Return (X, Y) of the center of cell containing provided text 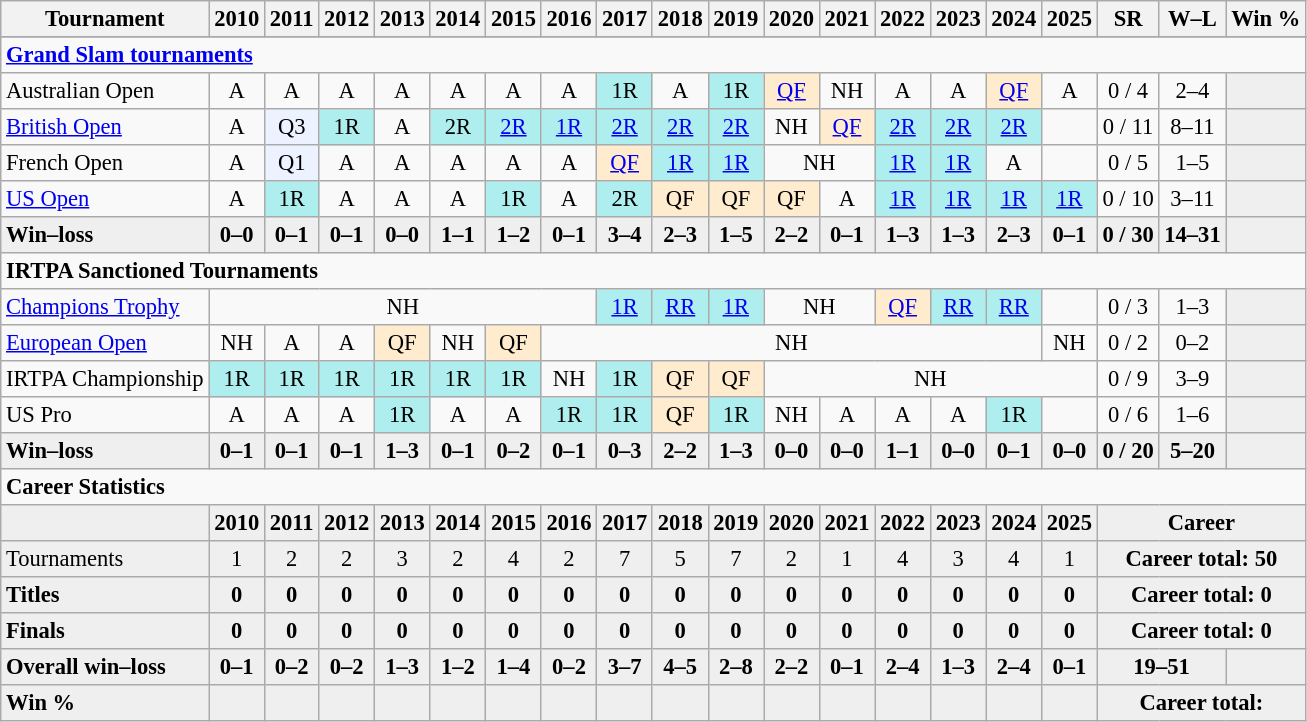
0 / 5 (1128, 163)
0 / 10 (1128, 199)
0–3 (625, 451)
Australian Open (105, 91)
3–9 (1192, 379)
Tournament (105, 19)
0 / 4 (1128, 91)
5–20 (1192, 451)
British Open (105, 127)
14–31 (1192, 235)
3–4 (625, 235)
W–L (1192, 19)
0 / 3 (1128, 307)
Titles (105, 595)
0 / 30 (1128, 235)
Q1 (291, 163)
Champions Trophy (105, 307)
8–11 (1192, 127)
Tournaments (105, 559)
1–6 (1192, 415)
Career total: (1201, 703)
0 / 9 (1128, 379)
3–11 (1192, 199)
SR (1128, 19)
Q3 (291, 127)
French Open (105, 163)
European Open (105, 343)
Overall win–loss (105, 667)
4–5 (680, 667)
2–8 (736, 667)
Finals (105, 631)
1–4 (514, 667)
0 / 2 (1128, 343)
IRTPA Championship (105, 379)
Career total: 50 (1201, 559)
0 / 6 (1128, 415)
0 / 20 (1128, 451)
US Open (105, 199)
5 (680, 559)
US Pro (105, 415)
IRTPA Sanctioned Tournaments (654, 271)
Career (1201, 523)
Grand Slam tournaments (654, 55)
0 / 11 (1128, 127)
Career Statistics (654, 487)
3–7 (625, 667)
19–51 (1162, 667)
